Scan for the cell matching the given text and deliver its (x, y) coordinate at center. 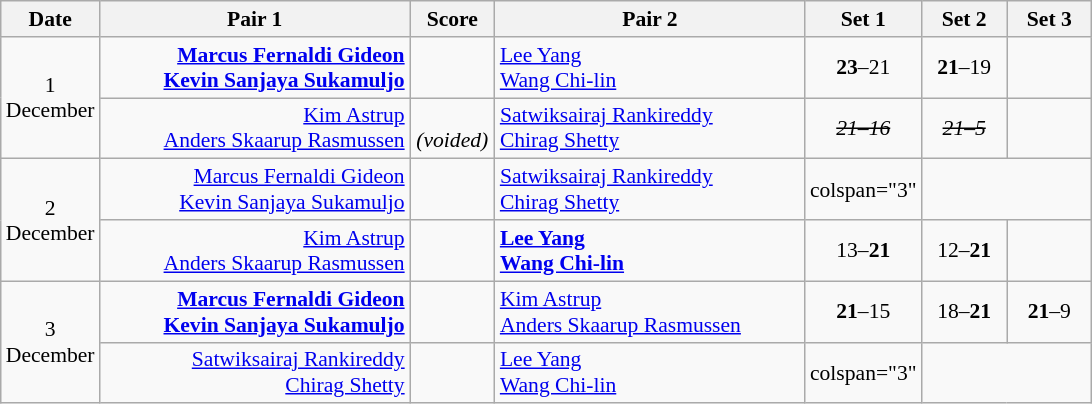
Set 3 (1050, 19)
Pair 2 (650, 19)
12–21 (964, 250)
(voided) (452, 128)
23–21 (864, 68)
21–19 (964, 68)
21–16 (864, 128)
Pair 1 (255, 19)
21–9 (1050, 312)
3 December (50, 342)
Set 2 (964, 19)
13–21 (864, 250)
Set 1 (864, 19)
2 December (50, 220)
Score (452, 19)
21–15 (864, 312)
Date (50, 19)
1 December (50, 98)
21–5 (964, 128)
18–21 (964, 312)
